Identify which cell holds the provided text, then report its (x, y) central coordinate. 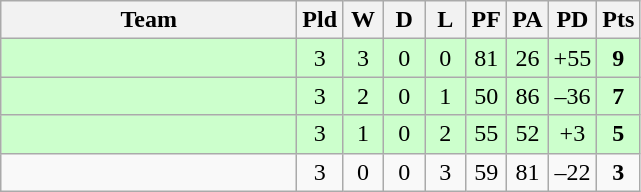
PA (528, 20)
D (404, 20)
7 (618, 96)
Pld (320, 20)
9 (618, 58)
Pts (618, 20)
26 (528, 58)
5 (618, 134)
55 (486, 134)
+3 (572, 134)
Team (149, 20)
86 (528, 96)
PF (486, 20)
–22 (572, 172)
L (446, 20)
+55 (572, 58)
–36 (572, 96)
52 (528, 134)
PD (572, 20)
50 (486, 96)
59 (486, 172)
W (364, 20)
